Identify which cell holds the provided text, then report its [X, Y] central coordinate. 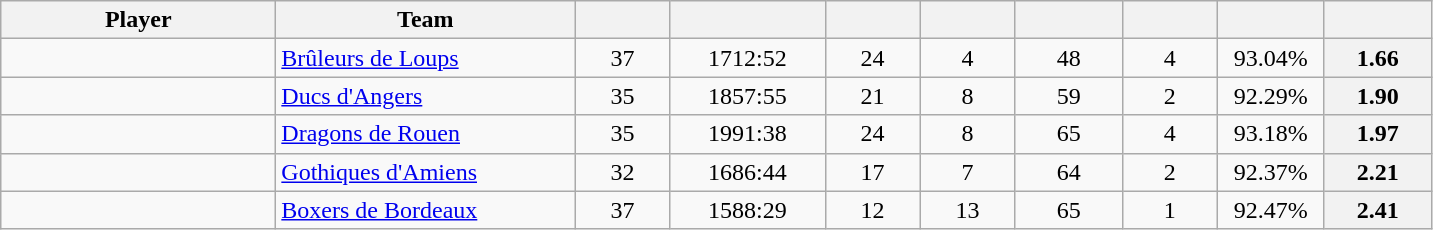
1.97 [1378, 134]
13 [968, 210]
Ducs d'Angers [426, 96]
2.41 [1378, 210]
93.18% [1270, 134]
1.90 [1378, 96]
92.29% [1270, 96]
1 [1170, 210]
12 [872, 210]
Dragons de Rouen [426, 134]
Boxers de Bordeaux [426, 210]
93.04% [1270, 58]
1686:44 [748, 172]
1.66 [1378, 58]
1588:29 [748, 210]
Team [426, 20]
32 [622, 172]
7 [968, 172]
59 [1068, 96]
92.37% [1270, 172]
1857:55 [748, 96]
Gothiques d'Amiens [426, 172]
2.21 [1378, 172]
Player [138, 20]
92.47% [1270, 210]
17 [872, 172]
1991:38 [748, 134]
48 [1068, 58]
64 [1068, 172]
21 [872, 96]
1712:52 [748, 58]
Brûleurs de Loups [426, 58]
